For the text-containing cell, return its midpoint in (X, Y) coordinate format. 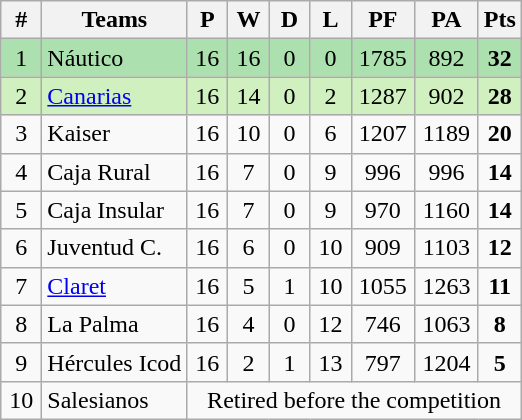
1785 (383, 58)
Caja Rural (114, 172)
11 (500, 286)
PA (447, 20)
Caja Insular (114, 210)
Salesianos (114, 400)
Pts (500, 20)
1207 (383, 134)
1204 (447, 362)
P (208, 20)
1103 (447, 248)
902 (447, 96)
La Palma (114, 324)
Canarias (114, 96)
Retired before the competition (354, 400)
PF (383, 20)
Náutico (114, 58)
970 (383, 210)
Claret (114, 286)
D (290, 20)
W (248, 20)
Kaiser (114, 134)
13 (330, 362)
892 (447, 58)
1189 (447, 134)
797 (383, 362)
28 (500, 96)
1160 (447, 210)
Hércules Icod (114, 362)
746 (383, 324)
# (22, 20)
1063 (447, 324)
1055 (383, 286)
1263 (447, 286)
Juventud C. (114, 248)
909 (383, 248)
1287 (383, 96)
3 (22, 134)
32 (500, 58)
20 (500, 134)
Teams (114, 20)
L (330, 20)
